Capture the cell that displays the provided text and extract its [X, Y] central coordinate. 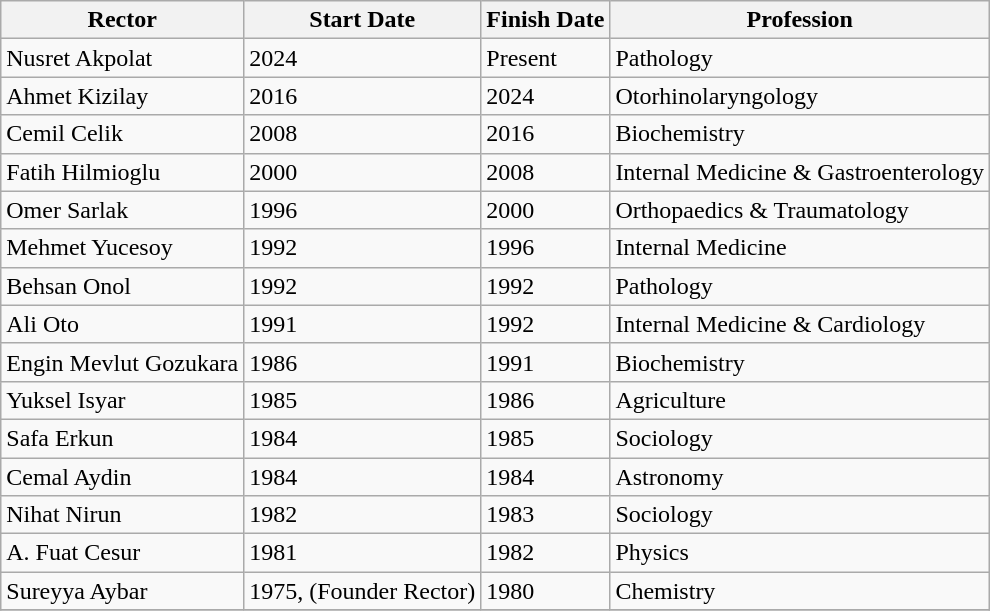
Cemil Celik [122, 134]
1975, (Founder Rector) [362, 591]
1981 [362, 553]
Otorhinolaryngology [800, 96]
Safa Erkun [122, 438]
Agriculture [800, 400]
Internal Medicine & Cardiology [800, 324]
A. Fuat Cesur [122, 553]
Omer Sarlak [122, 210]
Physics [800, 553]
Behsan Onol [122, 286]
Internal Medicine & Gastroenterology [800, 172]
Start Date [362, 20]
Astronomy [800, 477]
Nusret Akpolat [122, 58]
Orthopaedics & Traumatology [800, 210]
Chemistry [800, 591]
Engin Mevlut Gozukara [122, 362]
Mehmet Yucesoy [122, 248]
Yuksel Isyar [122, 400]
Ali Oto [122, 324]
Fatih Hilmioglu [122, 172]
1980 [546, 591]
Ahmet Kizilay [122, 96]
Internal Medicine [800, 248]
Nihat Nirun [122, 515]
Profession [800, 20]
Sureyya Aybar [122, 591]
Rector [122, 20]
1983 [546, 515]
Finish Date [546, 20]
Cemal Aydin [122, 477]
Present [546, 58]
